Return (x, y) of the center of cell containing provided text 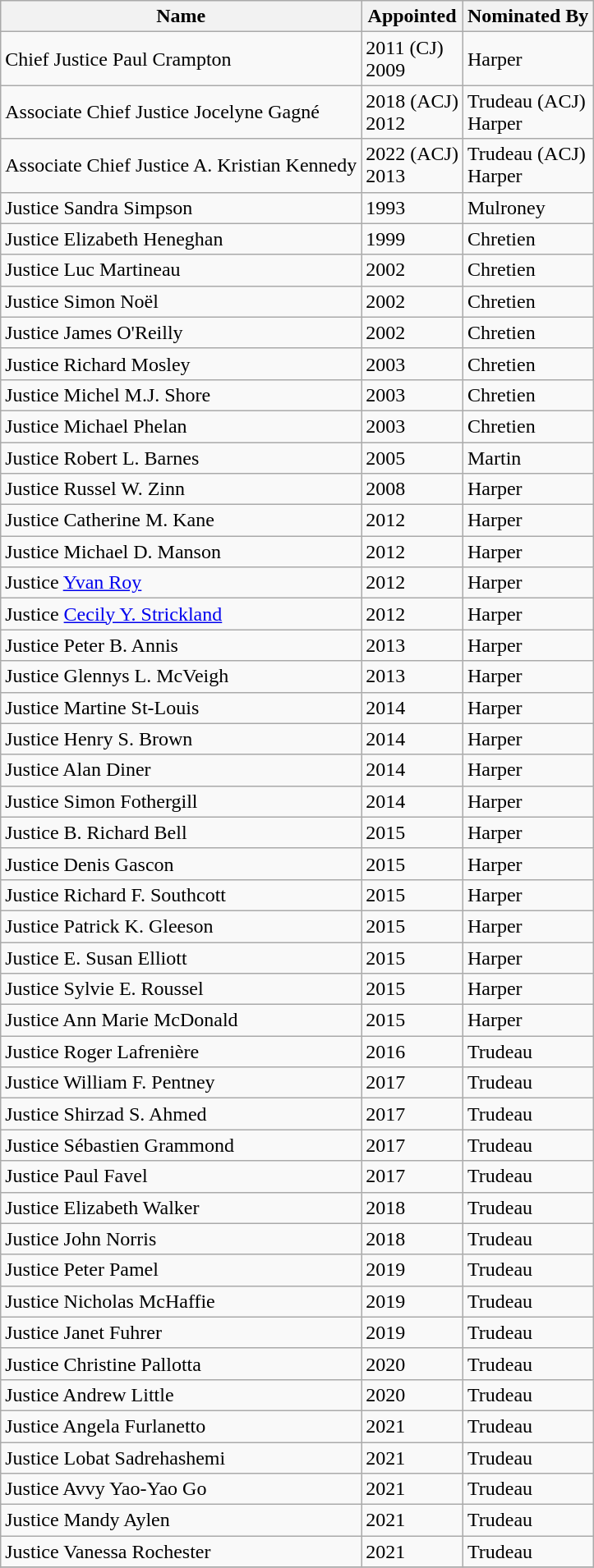
Justice Michael D. Manson (181, 552)
Justice John Norris (181, 1239)
Justice Peter Pamel (181, 1270)
Justice Cecily Y. Strickland (181, 614)
Mulroney (527, 208)
Justice Catherine M. Kane (181, 520)
2022 (ACJ) 2013 (412, 166)
Justice Janet Fuhrer (181, 1332)
Justice Paul Favel (181, 1176)
Justice Nicholas McHaffie (181, 1301)
Justice Peter B. Annis (181, 645)
1993 (412, 208)
Justice Simon Noël (181, 301)
Justice Yvan Roy (181, 583)
Justice Andrew Little (181, 1395)
Justice Avvy Yao-Yao Go (181, 1489)
1999 (412, 239)
Martin (527, 457)
Justice Lobat Sadrehashemi (181, 1457)
2008 (412, 489)
Justice Glennys L. McVeigh (181, 676)
Justice Christine Pallotta (181, 1364)
Justice Vanessa Rochester (181, 1552)
2016 (412, 1052)
Associate Chief Justice A. Kristian Kennedy (181, 166)
Nominated By (527, 16)
Appointed (412, 16)
Justice Russel W. Zinn (181, 489)
Justice Sébastien Grammond (181, 1145)
Justice Elizabeth Heneghan (181, 239)
Justice Luc Martineau (181, 270)
Justice Simon Fothergill (181, 801)
Justice Alan Diner (181, 770)
Justice Michael Phelan (181, 426)
Justice Sylvie E. Roussel (181, 989)
Associate Chief Justice Jocelyne Gagné (181, 112)
Justice Richard Mosley (181, 364)
Justice Patrick K. Gleeson (181, 926)
Name (181, 16)
Justice Robert L. Barnes (181, 457)
Justice Richard F. Southcott (181, 895)
Justice E. Susan Elliott (181, 958)
Justice Elizabeth Walker (181, 1208)
Justice Angela Furlanetto (181, 1426)
Justice James O'Reilly (181, 332)
Justice Henry S. Brown (181, 739)
2011 (CJ) 2009 (412, 59)
Justice Mandy Aylen (181, 1520)
Chief Justice Paul Crampton (181, 59)
Justice Sandra Simpson (181, 208)
Justice William F. Pentney (181, 1083)
Justice Ann Marie McDonald (181, 1020)
Justice Michel M.J. Shore (181, 395)
2005 (412, 457)
Justice Shirzad S. Ahmed (181, 1114)
Justice Martine St-Louis (181, 708)
Justice B. Richard Bell (181, 832)
Justice Denis Gascon (181, 864)
2018 (ACJ) 2012 (412, 112)
Justice Roger Lafrenière (181, 1052)
